Search for the cell housing the specified text and yield its (X, Y) center coordinate. 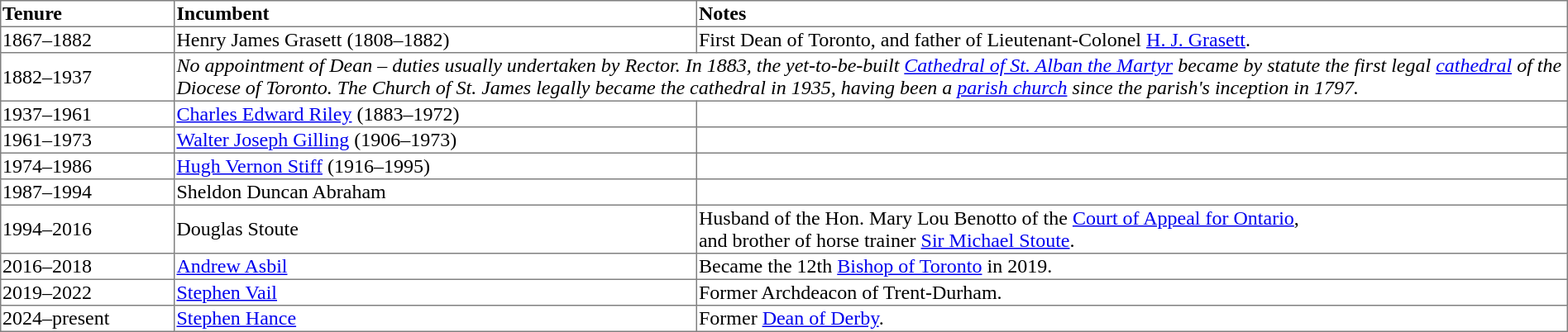
1882–1937 (88, 77)
Incumbent (435, 14)
1867–1882 (88, 40)
Former Dean of Derby. (1133, 319)
2016–2018 (88, 267)
Andrew Asbil (435, 267)
2019–2022 (88, 292)
Stephen Hance (435, 319)
Walter Joseph Gilling (1906–1973) (435, 140)
1974–1986 (88, 166)
Charles Edward Riley (1883–1972) (435, 114)
Became the 12th Bishop of Toronto in 2019. (1133, 267)
1994–2016 (88, 229)
Former Archdeacon of Trent-Durham. (1133, 292)
First Dean of Toronto, and father of Lieutenant-Colonel H. J. Grasett. (1133, 40)
Sheldon Duncan Abraham (435, 192)
2024–present (88, 319)
1987–1994 (88, 192)
Notes (1133, 14)
Tenure (88, 14)
Stephen Vail (435, 292)
1937–1961 (88, 114)
Hugh Vernon Stiff (1916–1995) (435, 166)
Husband of the Hon. Mary Lou Benotto of the Court of Appeal for Ontario,and brother of horse trainer Sir Michael Stoute. (1133, 229)
1961–1973 (88, 140)
Henry James Grasett (1808–1882) (435, 40)
Douglas Stoute (435, 229)
